Extract the (X, Y) coordinate from the center of the cell holding the provided text.  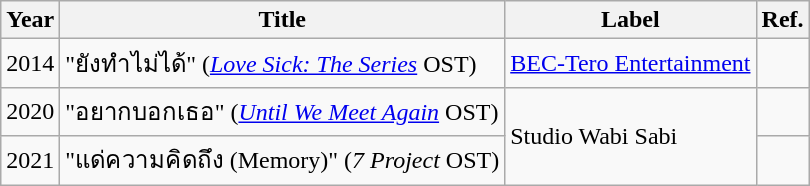
"ยังทำไม่ได้" (Love Sick: The Series OST) (282, 64)
Year (30, 20)
2020 (30, 112)
Title (282, 20)
Ref. (782, 20)
BEC-Tero Entertainment (630, 64)
2014 (30, 64)
"แด่ความคิดถึง (Memory)" (7 Project OST) (282, 160)
2021 (30, 160)
Label (630, 20)
"อยากบอกเธอ" (Until We Meet Again OST) (282, 112)
Studio Wabi Sabi (630, 136)
